Detect which cell encompasses the target text, then output its (X, Y) center coordinate. 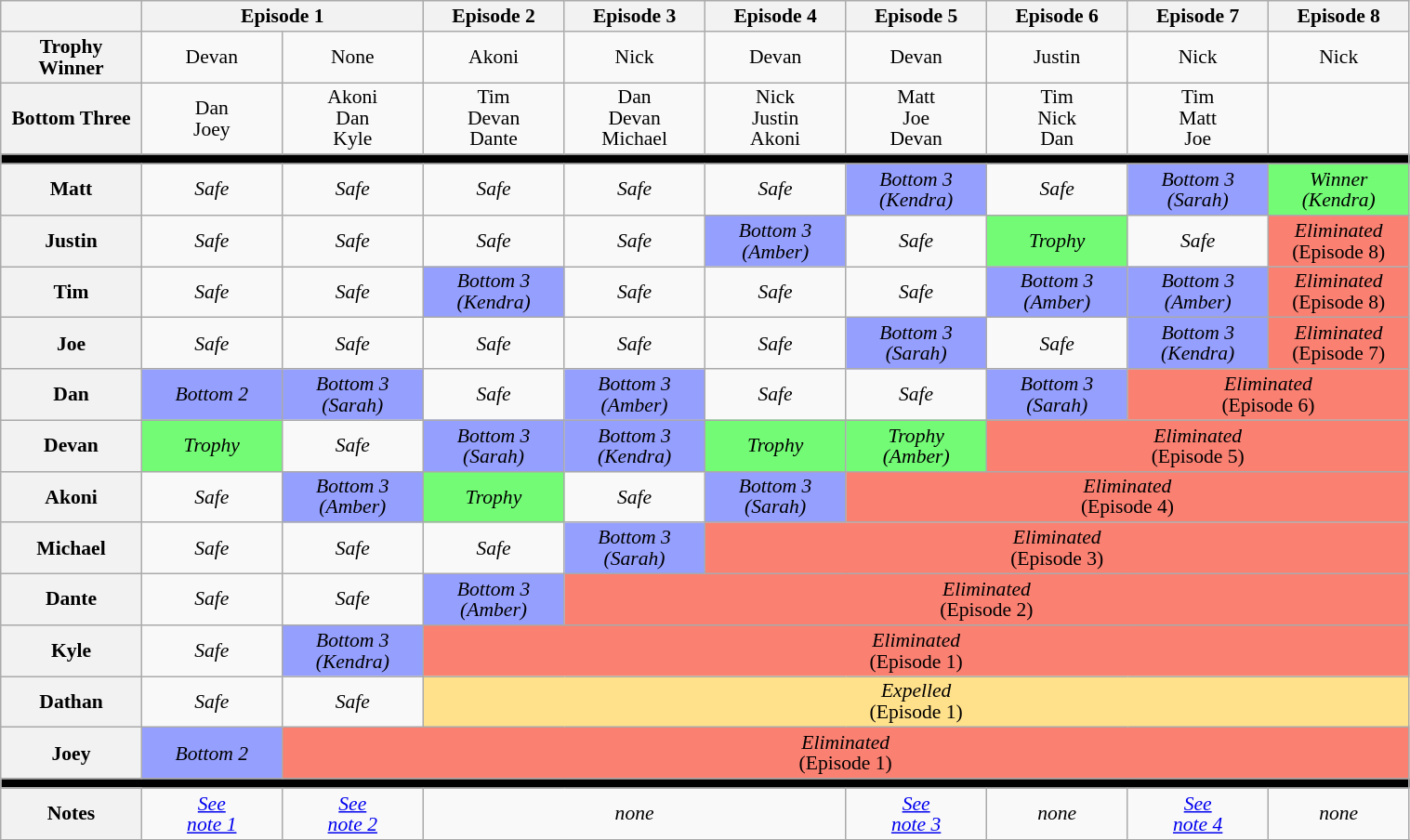
Episode 3 (635, 17)
Episode 7 (1198, 17)
DanJoey (212, 119)
Eliminated(Episode 3) (1057, 548)
Notes (72, 814)
TimNickDan (1057, 119)
Eliminated(Episode 5) (1197, 446)
Seenote 1 (212, 814)
Kyle (72, 650)
Episode 2 (494, 17)
Eliminated(Episode 4) (1127, 496)
Seenote 3 (916, 814)
Episode 1 (283, 17)
Episode 6 (1057, 17)
Dan (72, 394)
None (352, 58)
Bottom Three (72, 119)
Trophy Winner (72, 58)
TimDevanDante (494, 119)
Eliminated(Episode 6) (1268, 394)
Dante (72, 600)
Matt (72, 190)
MattJoeDevan (916, 119)
Joe (72, 344)
Episode 5 (916, 17)
Seenote 2 (352, 814)
Episode 8 (1338, 17)
Eliminated(Episode 7) (1338, 344)
Dathan (72, 702)
DanDevanMichael (635, 119)
Eliminated(Episode 2) (987, 600)
Episode 4 (775, 17)
Seenote 4 (1198, 814)
Winner(Kendra) (1338, 190)
Tim (72, 292)
Michael (72, 548)
NickJustinAkoni (775, 119)
Expelled(Episode 1) (916, 702)
Joey (72, 753)
Trophy(Amber) (916, 446)
TimMattJoe (1198, 119)
AkoniDanKyle (352, 119)
